Locate the cell with the specified text and output its (x, y) center coordinate. 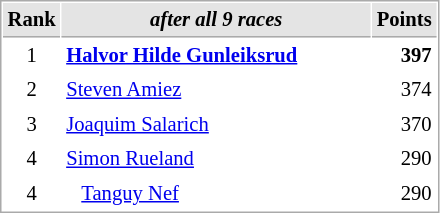
3 (32, 124)
374 (404, 90)
Tanguy Nef (216, 194)
after all 9 races (216, 20)
Rank (32, 20)
Simon Rueland (216, 158)
1 (32, 56)
Halvor Hilde Gunleiksrud (216, 56)
370 (404, 124)
Joaquim Salarich (216, 124)
Steven Amiez (216, 90)
397 (404, 56)
2 (32, 90)
Points (404, 20)
